Return [X, Y] of the center of cell containing provided text 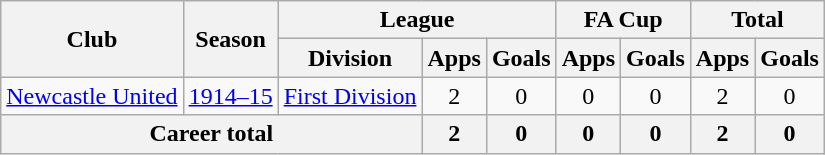
FA Cup [623, 20]
League [417, 20]
Division [350, 58]
1914–15 [230, 96]
Total [757, 20]
Career total [212, 134]
Newcastle United [92, 96]
First Division [350, 96]
Season [230, 39]
Club [92, 39]
